Capture the cell that displays the provided text and extract its [x, y] central coordinate. 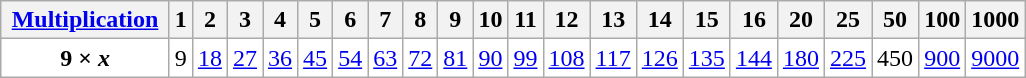
108 [566, 58]
72 [420, 58]
6 [350, 20]
2 [210, 20]
63 [386, 58]
12 [566, 20]
90 [490, 58]
18 [210, 58]
36 [280, 58]
20 [800, 20]
16 [754, 20]
135 [706, 58]
450 [896, 58]
13 [613, 20]
126 [660, 58]
14 [660, 20]
180 [800, 58]
10 [490, 20]
1000 [996, 20]
Multiplication [86, 20]
225 [848, 58]
7 [386, 20]
15 [706, 20]
99 [526, 58]
3 [244, 20]
81 [456, 58]
900 [942, 58]
8 [420, 20]
100 [942, 20]
1 [180, 20]
25 [848, 20]
4 [280, 20]
9000 [996, 58]
9 × x [86, 58]
45 [316, 58]
117 [613, 58]
11 [526, 20]
5 [316, 20]
144 [754, 58]
27 [244, 58]
50 [896, 20]
54 [350, 58]
